Return the [X, Y] coordinate for the center point of the cell that contains the specified text.  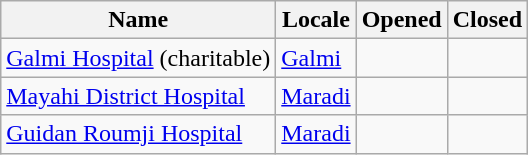
Galmi [316, 58]
Guidan Roumji Hospital [138, 134]
Closed [487, 20]
Mayahi District Hospital [138, 96]
Galmi Hospital (charitable) [138, 58]
Opened [402, 20]
Name [138, 20]
Locale [316, 20]
